Return the (x, y) coordinate for the center point of the cell that contains the specified text.  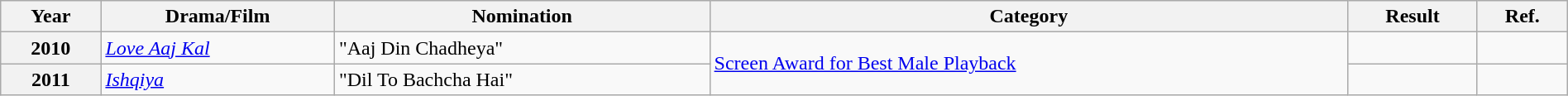
Year (51, 17)
Ishqiya (218, 79)
Screen Award for Best Male Playback (1029, 64)
2011 (51, 79)
Drama/Film (218, 17)
"Aaj Din Chadheya" (522, 48)
2010 (51, 48)
"Dil To Bachcha Hai" (522, 79)
Ref. (1522, 17)
Love Aaj Kal (218, 48)
Nomination (522, 17)
Category (1029, 17)
Result (1413, 17)
